Locate the cell with the specified text and output its [X, Y] center coordinate. 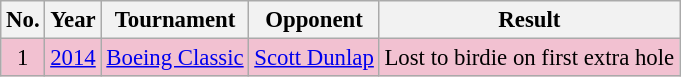
Boeing Classic [175, 58]
Scott Dunlap [314, 58]
Result [529, 20]
Opponent [314, 20]
Lost to birdie on first extra hole [529, 58]
2014 [73, 58]
No. [23, 20]
1 [23, 58]
Tournament [175, 20]
Year [73, 20]
